Capture the cell that displays the provided text and extract its [x, y] central coordinate. 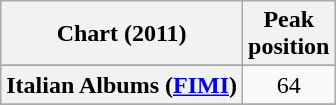
Italian Albums (FIMI) [122, 85]
64 [289, 85]
Peakposition [289, 34]
Chart (2011) [122, 34]
